Determine the (X, Y) coordinate at the center of the cell enclosing the given text.  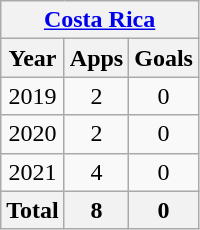
4 (96, 172)
2019 (33, 96)
Total (33, 210)
Year (33, 58)
Goals (164, 58)
Apps (96, 58)
Costa Rica (100, 20)
2020 (33, 134)
8 (96, 210)
2021 (33, 172)
